Determine the [X, Y] coordinate at the center of the cell enclosing the given text.  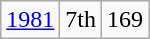
7th [81, 20]
169 [126, 20]
1981 [30, 20]
